Determine the [x, y] coordinate at the center of the cell enclosing the given text.  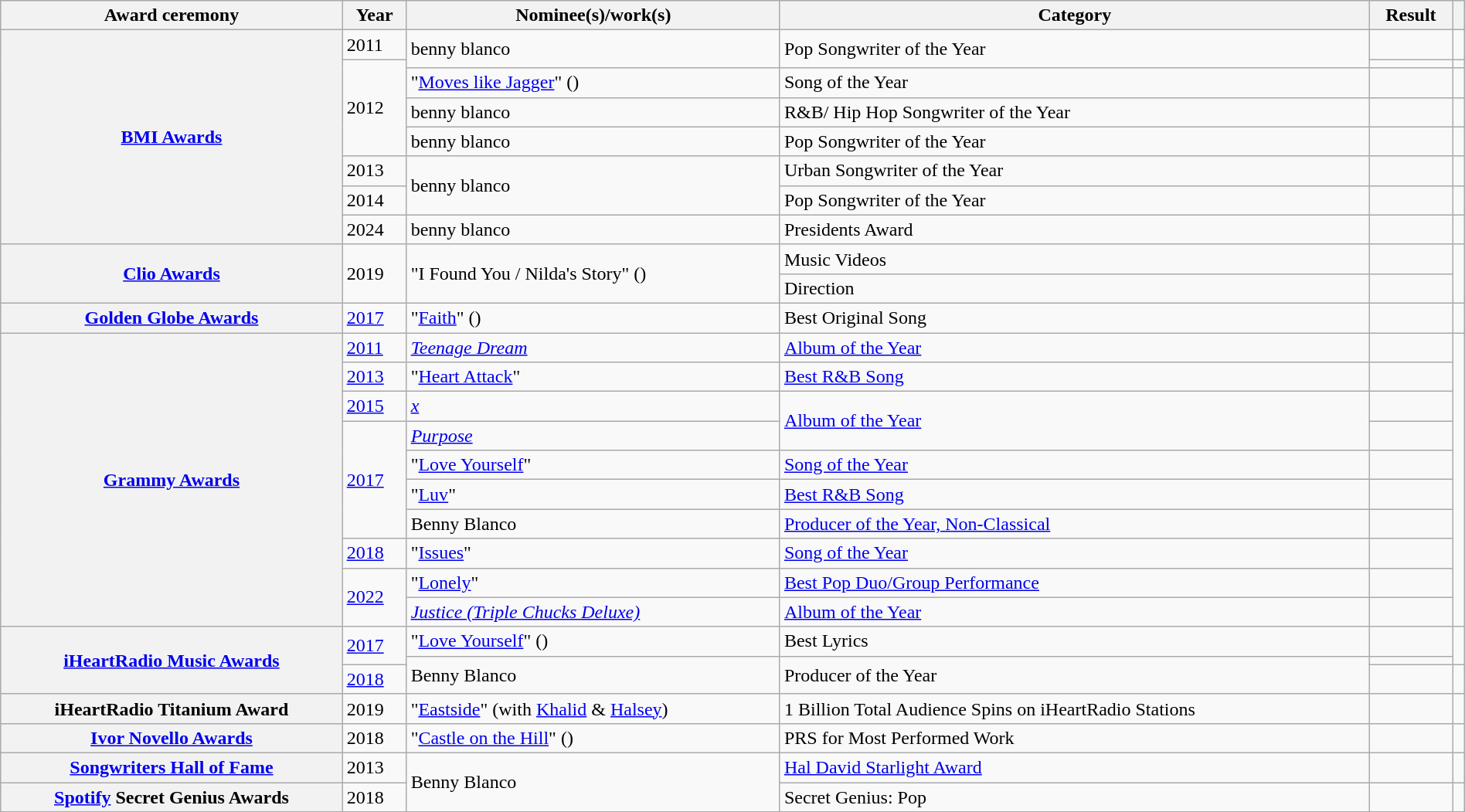
1 Billion Total Audience Spins on iHeartRadio Stations [1074, 708]
Hal David Starlight Award [1074, 767]
Year [374, 15]
"Love Yourself" [593, 465]
"Moves like Jagger" () [593, 83]
"Eastside" (with Khalid & Halsey) [593, 708]
"Luv" [593, 494]
Best Pop Duo/Group Performance [1074, 583]
Category [1074, 15]
PRS for Most Performed Work [1074, 738]
"Lonely" [593, 583]
"I Found You / Nilda's Story" () [593, 273]
Secret Genius: Pop [1074, 797]
Justice (Triple Chucks Deluxe) [593, 612]
"Faith" () [593, 318]
Grammy Awards [172, 479]
Presidents Award [1074, 229]
Best Original Song [1074, 318]
2015 [374, 406]
Direction [1074, 288]
Urban Songwriter of the Year [1074, 171]
2024 [374, 229]
2012 [374, 108]
BMI Awards [172, 138]
Songwriters Hall of Fame [172, 767]
Best Lyrics [1074, 641]
Clio Awards [172, 273]
Ivor Novello Awards [172, 738]
2014 [374, 200]
Purpose [593, 436]
x [593, 406]
"Heart Attack" [593, 377]
Result [1411, 15]
"Castle on the Hill" () [593, 738]
Producer of the Year [1074, 675]
Award ceremony [172, 15]
Golden Globe Awards [172, 318]
"Love Yourself" () [593, 641]
Teenage Dream [593, 347]
"Issues" [593, 553]
iHeartRadio Music Awards [172, 660]
Nominee(s)/work(s) [593, 15]
R&B/ Hip Hop Songwriter of the Year [1074, 112]
2022 [374, 597]
Producer of the Year, Non-Classical [1074, 524]
Spotify Secret Genius Awards [172, 797]
Music Videos [1074, 259]
iHeartRadio Titanium Award [172, 708]
